Determine the (x, y) coordinate at the center of the cell enclosing the given text.  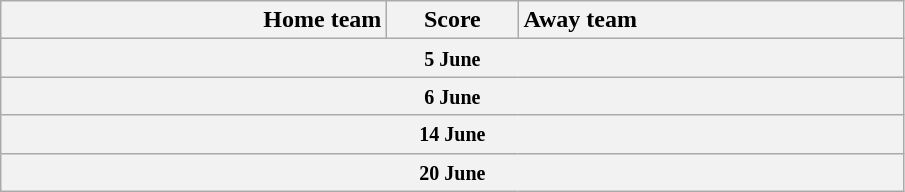
Away team (711, 20)
14 June (452, 134)
Home team (194, 20)
6 June (452, 96)
20 June (452, 172)
Score (452, 20)
5 June (452, 58)
